Identify which cell holds the provided text, then report its (x, y) central coordinate. 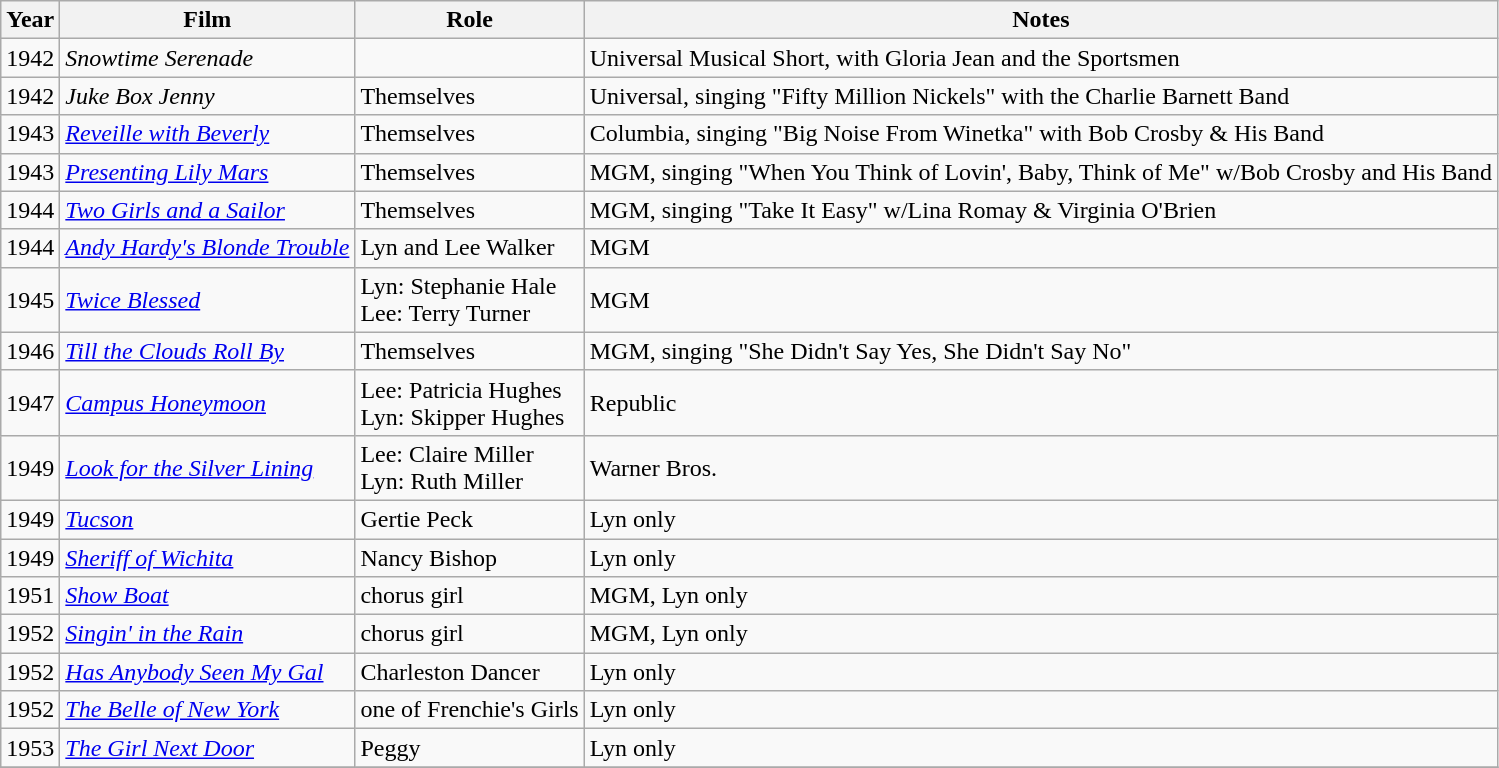
Nancy Bishop (470, 557)
Look for the Silver Lining (208, 468)
Show Boat (208, 596)
Andy Hardy's Blonde Trouble (208, 248)
Year (30, 20)
Lyn and Lee Walker (470, 248)
Presenting Lily Mars (208, 172)
Campus Honeymoon (208, 402)
Film (208, 20)
1947 (30, 402)
Notes (1040, 20)
Snowtime Serenade (208, 58)
Universal Musical Short, with Gloria Jean and the Sportsmen (1040, 58)
MGM, singing "When You Think of Lovin', Baby, Think of Me" w/Bob Crosby and His Band (1040, 172)
Columbia, singing "Big Noise From Winetka" with Bob Crosby & His Band (1040, 134)
Universal, singing "Fifty Million Nickels" with the Charlie Barnett Band (1040, 96)
The Girl Next Door (208, 748)
Lee: Claire MillerLyn: Ruth Miller (470, 468)
Charleston Dancer (470, 672)
Reveille with Beverly (208, 134)
Has Anybody Seen My Gal (208, 672)
Republic (1040, 402)
MGM, singing "She Didn't Say Yes, She Didn't Say No" (1040, 351)
Juke Box Jenny (208, 96)
The Belle of New York (208, 710)
Role (470, 20)
Warner Bros. (1040, 468)
1953 (30, 748)
1946 (30, 351)
1951 (30, 596)
Peggy (470, 748)
Twice Blessed (208, 300)
Gertie Peck (470, 519)
1945 (30, 300)
Tucson (208, 519)
MGM, singing "Take It Easy" w/Lina Romay & Virginia O'Brien (1040, 210)
Lee: Patricia HughesLyn: Skipper Hughes (470, 402)
Lyn: Stephanie HaleLee: Terry Turner (470, 300)
Sheriff of Wichita (208, 557)
one of Frenchie's Girls (470, 710)
Singin' in the Rain (208, 634)
Two Girls and a Sailor (208, 210)
Till the Clouds Roll By (208, 351)
